Search for the cell housing the specified text and yield its (X, Y) center coordinate. 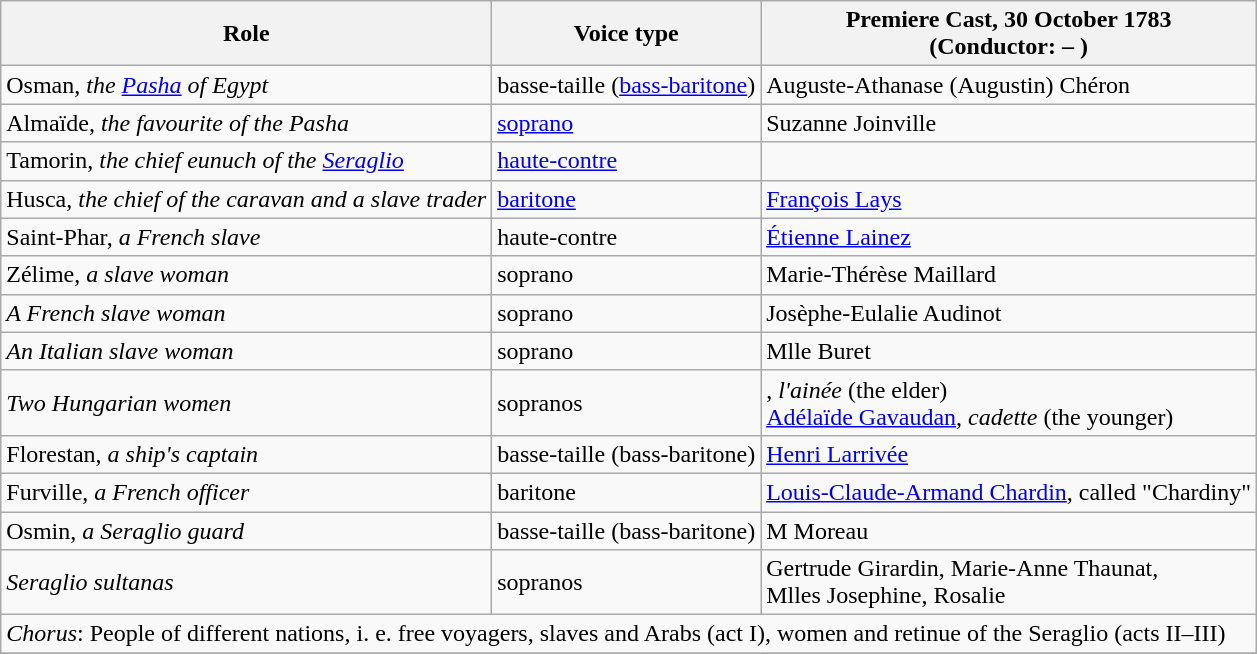
Osman, the Pasha of Egypt (246, 85)
François Lays (1009, 199)
A French slave woman (246, 313)
Furville, a French officer (246, 492)
Josèphe-Eulalie Audinot (1009, 313)
Voice type (626, 34)
Chorus: People of different nations, i. e. free voyagers, slaves and Arabs (act I), women and retinue of the Seraglio (acts II–III) (629, 634)
Tamorin, the chief eunuch of the Seraglio (246, 161)
Gertrude Girardin, Marie-Anne Thaunat,Mlles Josephine, Rosalie (1009, 582)
Mlle Buret (1009, 351)
Henri Larrivée (1009, 454)
Étienne Lainez (1009, 237)
Husca, the chief of the caravan and a slave trader (246, 199)
Saint-Phar, a French slave (246, 237)
Seraglio sultanas (246, 582)
Suzanne Joinville (1009, 123)
An Italian slave woman (246, 351)
Florestan, a ship's captain (246, 454)
Osmin, a Seraglio guard (246, 531)
Two Hungarian women (246, 402)
Premiere Cast, 30 October 1783(Conductor: – ) (1009, 34)
Almaïde, the favourite of the Pasha (246, 123)
Louis-Claude-Armand Chardin, called "Chardiny" (1009, 492)
Role (246, 34)
Marie-Thérèse Maillard (1009, 275)
M Moreau (1009, 531)
Auguste-Athanase (Augustin) Chéron (1009, 85)
, l'ainée (the elder)Adélaïde Gavaudan, cadette (the younger) (1009, 402)
Zélime, a slave woman (246, 275)
